Determine the (X, Y) coordinate at the center of the cell enclosing the given text.  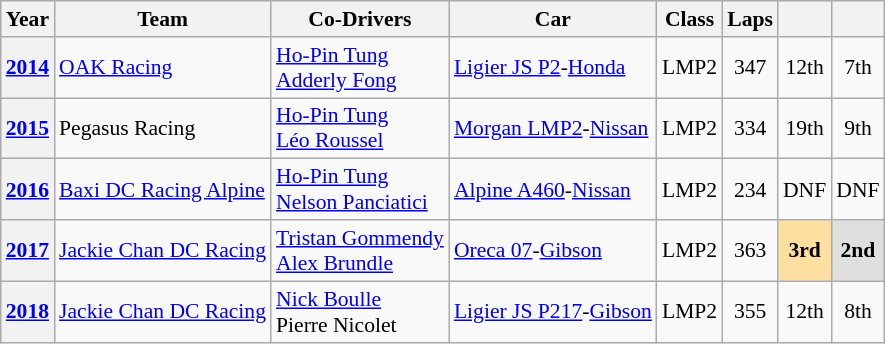
Tristan Gommendy Alex Brundle (360, 250)
Ho-Pin Tung Nelson Panciatici (360, 190)
234 (750, 190)
7th (858, 68)
334 (750, 128)
Ligier JS P217-Gibson (553, 312)
Oreca 07-Gibson (553, 250)
Nick Boulle Pierre Nicolet (360, 312)
19th (804, 128)
Morgan LMP2-Nissan (553, 128)
Ho-Pin Tung Adderly Fong (360, 68)
347 (750, 68)
Co-Drivers (360, 19)
Alpine A460-Nissan (553, 190)
Ho-Pin Tung Léo Roussel (360, 128)
8th (858, 312)
OAK Racing (162, 68)
Year (28, 19)
Car (553, 19)
355 (750, 312)
9th (858, 128)
Baxi DC Racing Alpine (162, 190)
2015 (28, 128)
2016 (28, 190)
Ligier JS P2-Honda (553, 68)
363 (750, 250)
Laps (750, 19)
2018 (28, 312)
Class (690, 19)
2014 (28, 68)
Pegasus Racing (162, 128)
3rd (804, 250)
2017 (28, 250)
2nd (858, 250)
Team (162, 19)
